Capture the cell that displays the provided text and extract its (X, Y) central coordinate. 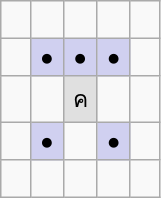
ค (80, 100)
